Return [x, y] of the center of cell containing provided text 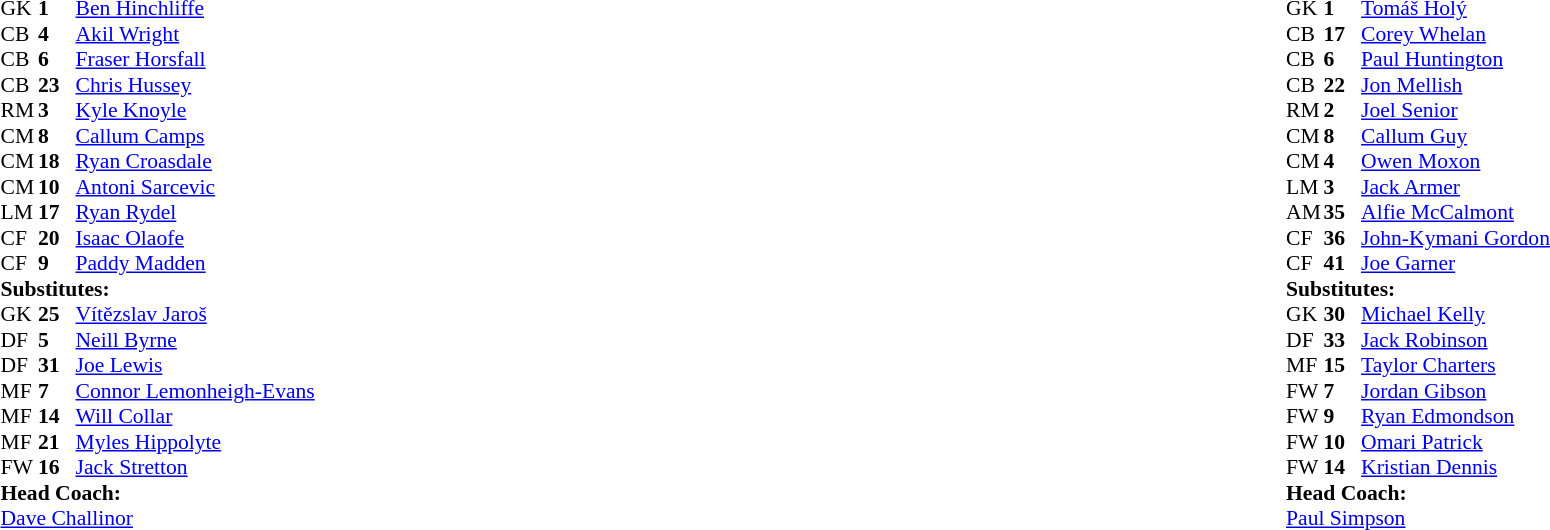
Neill Byrne [196, 340]
21 [57, 442]
18 [57, 161]
33 [1343, 340]
Alfie McCalmont [1456, 213]
Joe Garner [1456, 263]
Vítězslav Jaroš [196, 315]
Jack Robinson [1456, 340]
41 [1343, 263]
Jordan Gibson [1456, 391]
25 [57, 315]
Akil Wright [196, 34]
Kyle Knoyle [196, 111]
John-Kymani Gordon [1456, 238]
Chris Hussey [196, 85]
Joe Lewis [196, 365]
Will Collar [196, 417]
15 [1343, 365]
Owen Moxon [1456, 161]
Paul Huntington [1456, 59]
Joel Senior [1456, 111]
Ryan Rydel [196, 213]
16 [57, 467]
30 [1343, 315]
Ryan Croasdale [196, 161]
Jack Stretton [196, 467]
Callum Guy [1456, 136]
Kristian Dennis [1456, 467]
Jon Mellish [1456, 85]
Michael Kelly [1456, 315]
22 [1343, 85]
Jack Armer [1456, 187]
Connor Lemonheigh-Evans [196, 391]
Paddy Madden [196, 263]
35 [1343, 213]
AM [1305, 213]
Corey Whelan [1456, 34]
Isaac Olaofe [196, 238]
20 [57, 238]
2 [1343, 111]
23 [57, 85]
36 [1343, 238]
Fraser Horsfall [196, 59]
Omari Patrick [1456, 442]
31 [57, 365]
Ryan Edmondson [1456, 417]
Taylor Charters [1456, 365]
Myles Hippolyte [196, 442]
Antoni Sarcevic [196, 187]
Callum Camps [196, 136]
5 [57, 340]
